For the text-containing cell, return its midpoint in (x, y) coordinate format. 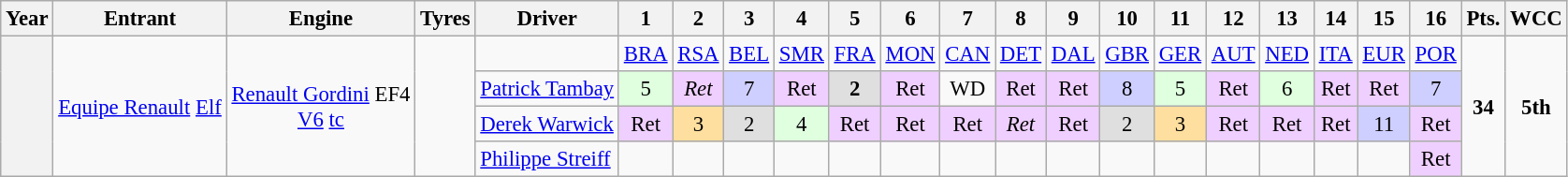
Derek Warwick (546, 125)
WD (967, 89)
DET (1022, 54)
WCC (1536, 19)
ITA (1336, 54)
13 (1287, 19)
Pts. (1484, 19)
NED (1287, 54)
BRA (646, 54)
Year (27, 19)
GER (1180, 54)
10 (1126, 19)
Engine (321, 19)
CAN (967, 54)
Tyres (445, 19)
POR (1435, 54)
Renault Gordini EF4V6 tc (321, 107)
AUT (1233, 54)
FRA (855, 54)
5th (1536, 107)
Entrant (140, 19)
12 (1233, 19)
14 (1336, 19)
Philippe Streiff (546, 159)
9 (1072, 19)
16 (1435, 19)
SMR (801, 54)
RSA (698, 54)
Driver (546, 19)
34 (1484, 107)
Patrick Tambay (546, 89)
1 (646, 19)
DAL (1072, 54)
GBR (1126, 54)
Equipe Renault Elf (140, 107)
15 (1384, 19)
MON (910, 54)
BEL (749, 54)
EUR (1384, 54)
